Return [X, Y] of the center of cell containing provided text 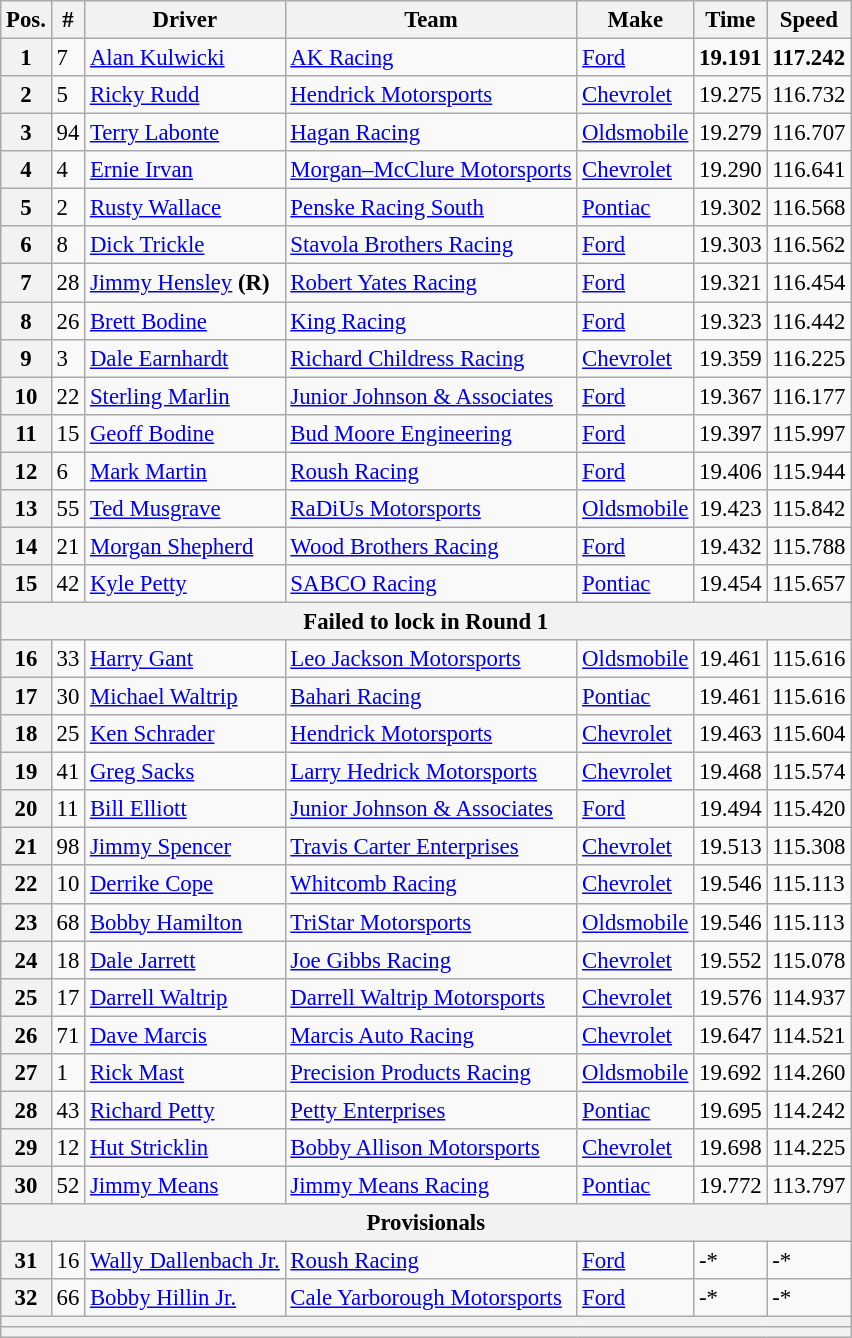
116.442 [809, 321]
Ricky Rudd [185, 95]
Make [636, 20]
29 [26, 1148]
98 [68, 847]
19.513 [730, 847]
19.303 [730, 245]
19.279 [730, 133]
116.454 [809, 283]
Jimmy Spencer [185, 847]
19.463 [730, 734]
Rick Mast [185, 1073]
Ken Schrader [185, 734]
King Racing [431, 321]
115.574 [809, 772]
19.302 [730, 208]
# [68, 20]
32 [26, 1298]
Richard Petty [185, 1110]
14 [26, 546]
Team [431, 20]
33 [68, 659]
115.308 [809, 847]
Bobby Hamilton [185, 922]
Darrell Waltrip [185, 997]
Darrell Waltrip Motorsports [431, 997]
94 [68, 133]
19.576 [730, 997]
115.944 [809, 471]
115.420 [809, 809]
19.552 [730, 960]
Provisionals [426, 1223]
19.494 [730, 809]
Robert Yates Racing [431, 283]
115.842 [809, 509]
19.290 [730, 170]
Jimmy Means [185, 1185]
115.997 [809, 433]
19.321 [730, 283]
Bahari Racing [431, 697]
Bud Moore Engineering [431, 433]
Precision Products Racing [431, 1073]
13 [26, 509]
Speed [809, 20]
Whitcomb Racing [431, 885]
Hagan Racing [431, 133]
116.177 [809, 396]
Harry Gant [185, 659]
Marcis Auto Racing [431, 1035]
19.695 [730, 1110]
Wood Brothers Racing [431, 546]
115.788 [809, 546]
Dale Earnhardt [185, 358]
52 [68, 1185]
Ernie Irvan [185, 170]
19.423 [730, 509]
Michael Waltrip [185, 697]
19 [26, 772]
19.323 [730, 321]
20 [26, 809]
Driver [185, 20]
116.707 [809, 133]
19.772 [730, 1185]
19.359 [730, 358]
19.468 [730, 772]
23 [26, 922]
113.797 [809, 1185]
Hut Stricklin [185, 1148]
Bill Elliott [185, 809]
55 [68, 509]
19.432 [730, 546]
116.225 [809, 358]
19.454 [730, 584]
Bobby Hillin Jr. [185, 1298]
43 [68, 1110]
115.657 [809, 584]
19.191 [730, 58]
Penske Racing South [431, 208]
Sterling Marlin [185, 396]
19.406 [730, 471]
27 [26, 1073]
71 [68, 1035]
Rusty Wallace [185, 208]
68 [68, 922]
114.242 [809, 1110]
114.937 [809, 997]
Brett Bodine [185, 321]
19.275 [730, 95]
Greg Sacks [185, 772]
Wally Dallenbach Jr. [185, 1261]
Richard Childress Racing [431, 358]
Morgan–McClure Motorsports [431, 170]
AK Racing [431, 58]
19.692 [730, 1073]
Derrike Cope [185, 885]
116.568 [809, 208]
117.242 [809, 58]
41 [68, 772]
Mark Martin [185, 471]
Pos. [26, 20]
116.641 [809, 170]
Alan Kulwicki [185, 58]
Geoff Bodine [185, 433]
Jimmy Hensley (R) [185, 283]
114.225 [809, 1148]
Petty Enterprises [431, 1110]
Larry Hedrick Motorsports [431, 772]
Dale Jarrett [185, 960]
19.397 [730, 433]
19.647 [730, 1035]
Dick Trickle [185, 245]
SABCO Racing [431, 584]
116.732 [809, 95]
42 [68, 584]
Time [730, 20]
Morgan Shepherd [185, 546]
114.521 [809, 1035]
19.367 [730, 396]
Stavola Brothers Racing [431, 245]
RaDiUs Motorsports [431, 509]
Travis Carter Enterprises [431, 847]
9 [26, 358]
66 [68, 1298]
Leo Jackson Motorsports [431, 659]
116.562 [809, 245]
Cale Yarborough Motorsports [431, 1298]
24 [26, 960]
114.260 [809, 1073]
31 [26, 1261]
Terry Labonte [185, 133]
Dave Marcis [185, 1035]
Failed to lock in Round 1 [426, 621]
Jimmy Means Racing [431, 1185]
TriStar Motorsports [431, 922]
Ted Musgrave [185, 509]
115.078 [809, 960]
Kyle Petty [185, 584]
115.604 [809, 734]
Joe Gibbs Racing [431, 960]
19.698 [730, 1148]
Bobby Allison Motorsports [431, 1148]
